Output the [x, y] coordinate of the center of the cell containing the given text.  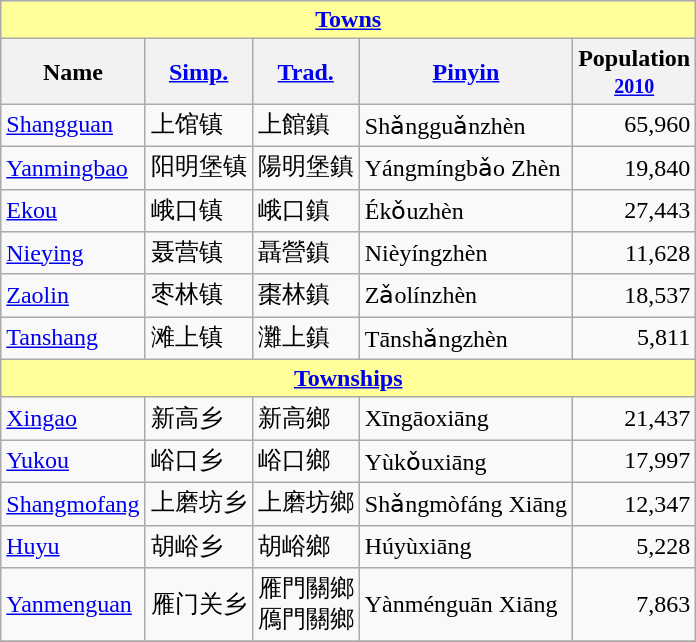
Huyu [73, 546]
12,347 [634, 504]
Yukou [73, 462]
雁門關鄉鴈門關鄉 [306, 605]
聂营镇 [198, 254]
Population2010 [634, 72]
聶營鎮 [306, 254]
上磨坊鄉 [306, 504]
峨口鎮 [306, 210]
峪口鄉 [306, 462]
19,840 [634, 168]
Tānshǎngzhèn [466, 338]
21,437 [634, 418]
Shangguan [73, 126]
Nieying [73, 254]
Trad. [306, 72]
峪口乡 [198, 462]
18,537 [634, 296]
65,960 [634, 126]
27,443 [634, 210]
雁门关乡 [198, 605]
Yángmíngbǎo Zhèn [466, 168]
陽明堡鎮 [306, 168]
Name [73, 72]
峨口镇 [198, 210]
胡峪乡 [198, 546]
Shǎngmòfáng Xiāng [466, 504]
棗林鎮 [306, 296]
Yanmenguan [73, 605]
7,863 [634, 605]
Zaolin [73, 296]
新高鄉 [306, 418]
新高乡 [198, 418]
Ekou [73, 210]
17,997 [634, 462]
上館鎮 [306, 126]
枣林镇 [198, 296]
Yànménguān Xiāng [466, 605]
Tanshang [73, 338]
5,228 [634, 546]
滩上镇 [198, 338]
Zǎolínzhèn [466, 296]
胡峪鄉 [306, 546]
11,628 [634, 254]
Xīngāoxiāng [466, 418]
Shǎngguǎnzhèn [466, 126]
Húyùxiāng [466, 546]
Yùkǒuxiāng [466, 462]
阳明堡镇 [198, 168]
Townships [348, 378]
Simp. [198, 72]
Pinyin [466, 72]
Yanmingbao [73, 168]
上磨坊乡 [198, 504]
灘上鎮 [306, 338]
5,811 [634, 338]
Nièyíngzhèn [466, 254]
Towns [348, 20]
Ékǒuzhèn [466, 210]
Xingao [73, 418]
Shangmofang [73, 504]
上馆镇 [198, 126]
